Return the [x, y] coordinate for the center point of the cell that contains the specified text.  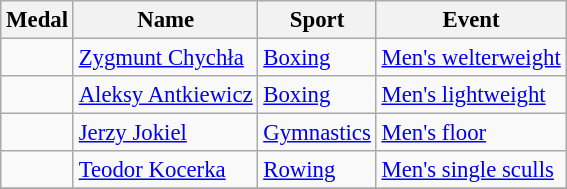
Jerzy Jokiel [166, 133]
Medal [38, 20]
Sport [317, 20]
Zygmunt Chychła [166, 58]
Name [166, 20]
Men's floor [471, 133]
Gymnastics [317, 133]
Men's welterweight [471, 58]
Teodor Kocerka [166, 170]
Men's single sculls [471, 170]
Rowing [317, 170]
Event [471, 20]
Men's lightweight [471, 95]
Aleksy Antkiewicz [166, 95]
